Find where the given text appears and provide that cell's center as (x, y) coordinate. 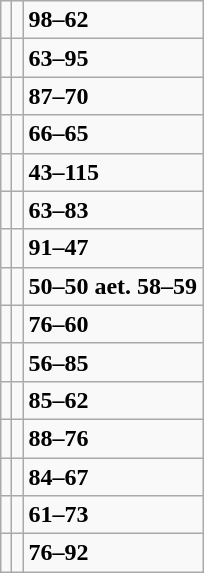
56–85 (113, 362)
66–65 (113, 134)
63–83 (113, 210)
91–47 (113, 248)
88–76 (113, 438)
84–67 (113, 477)
43–115 (113, 172)
87–70 (113, 96)
85–62 (113, 400)
50–50 aet. 58–59 (113, 286)
76–92 (113, 553)
63–95 (113, 58)
61–73 (113, 515)
76–60 (113, 324)
98–62 (113, 20)
